For the text-containing cell, return its midpoint in (x, y) coordinate format. 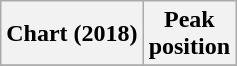
Peak position (189, 34)
Chart (2018) (72, 34)
